For the text-containing cell, return its midpoint in (X, Y) coordinate format. 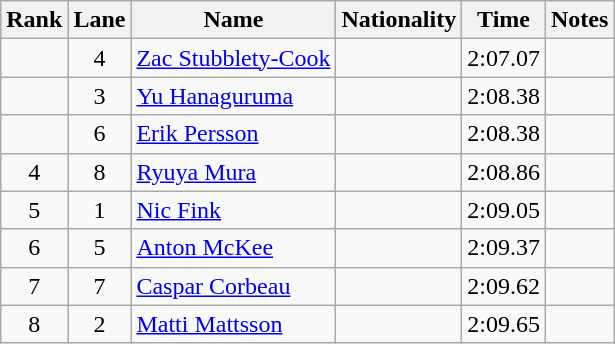
2:08.86 (504, 172)
2 (100, 324)
Erik Persson (234, 134)
Notes (579, 20)
3 (100, 96)
2:09.62 (504, 286)
Rank (34, 20)
2:09.37 (504, 248)
1 (100, 210)
2:09.05 (504, 210)
Caspar Corbeau (234, 286)
Yu Hanaguruma (234, 96)
2:09.65 (504, 324)
2:07.07 (504, 58)
Time (504, 20)
Nic Fink (234, 210)
Nationality (399, 20)
Lane (100, 20)
Matti Mattsson (234, 324)
Anton McKee (234, 248)
Zac Stubblety-Cook (234, 58)
Ryuya Mura (234, 172)
Name (234, 20)
